For the text-containing cell, return its midpoint in (x, y) coordinate format. 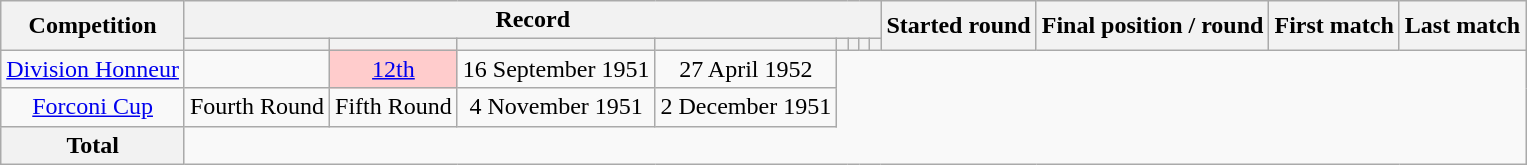
27 April 1952 (746, 69)
4 November 1951 (556, 107)
Final position / round (1152, 26)
Last match (1462, 26)
Total (93, 145)
Record (532, 20)
Forconi Cup (93, 107)
Division Honneur (93, 69)
First match (1334, 26)
Fifth Round (394, 107)
Started round (958, 26)
Competition (93, 26)
16 September 1951 (556, 69)
12th (394, 69)
2 December 1951 (746, 107)
Fourth Round (256, 107)
